For the text-containing cell, return its midpoint in (x, y) coordinate format. 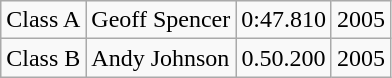
0.50.200 (284, 58)
0:47.810 (284, 20)
Andy Johnson (161, 58)
Class A (44, 20)
Geoff Spencer (161, 20)
Class B (44, 58)
